Pinpoint the cell where the given text exists, returning its [X, Y] midpoint coordinate. 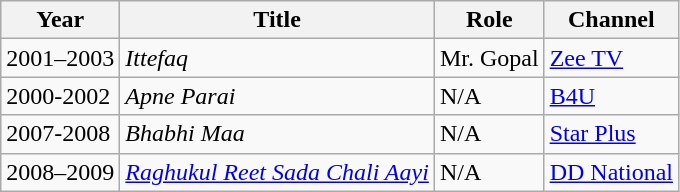
Mr. Gopal [489, 58]
2007-2008 [60, 134]
DD National [611, 172]
Year [60, 20]
2000-2002 [60, 96]
B4U [611, 96]
Role [489, 20]
Ittefaq [278, 58]
Raghukul Reet Sada Chali Aayi [278, 172]
2001–2003 [60, 58]
Star Plus [611, 134]
2008–2009 [60, 172]
Bhabhi Maa [278, 134]
Zee TV [611, 58]
Apne Parai [278, 96]
Title [278, 20]
Channel [611, 20]
